Provide the [x, y] coordinate of the cell's center where the given text is located.  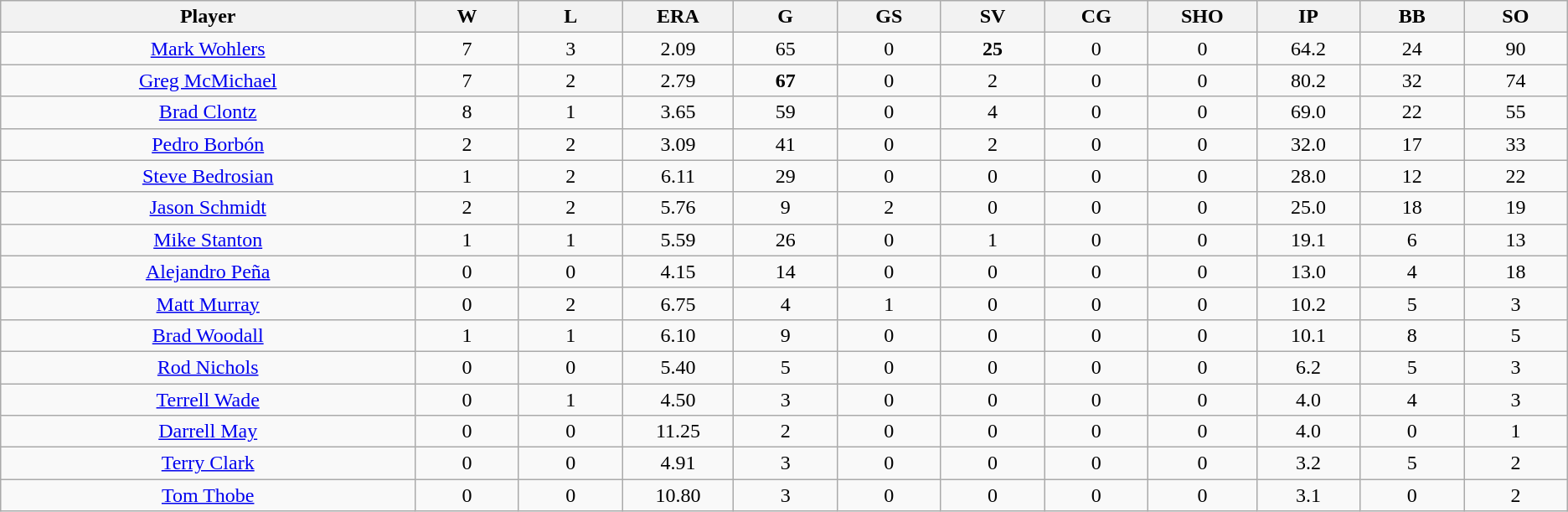
SO [1516, 17]
11.25 [678, 432]
2.79 [678, 80]
Terrell Wade [208, 400]
19.1 [1308, 240]
ERA [678, 17]
Alejandro Peña [208, 272]
Brad Clontz [208, 112]
GS [890, 17]
10.1 [1308, 335]
64.2 [1308, 49]
3.1 [1308, 495]
55 [1516, 112]
32 [1412, 80]
Greg McMichael [208, 80]
W [467, 17]
Rod Nichols [208, 367]
74 [1516, 80]
Brad Woodall [208, 335]
6 [1412, 240]
6.2 [1308, 367]
3.09 [678, 144]
5.40 [678, 367]
4.15 [678, 272]
90 [1516, 49]
Player [208, 17]
Mike Stanton [208, 240]
67 [786, 80]
4.91 [678, 463]
5.76 [678, 208]
25.0 [1308, 208]
L [570, 17]
Darrell May [208, 432]
80.2 [1308, 80]
59 [786, 112]
25 [993, 49]
28.0 [1308, 176]
3.65 [678, 112]
65 [786, 49]
14 [786, 272]
26 [786, 240]
32.0 [1308, 144]
10.2 [1308, 303]
BB [1412, 17]
Tom Thobe [208, 495]
IP [1308, 17]
6.10 [678, 335]
13 [1516, 240]
SHO [1203, 17]
3.2 [1308, 463]
CG [1096, 17]
Pedro Borbón [208, 144]
Steve Bedrosian [208, 176]
24 [1412, 49]
41 [786, 144]
13.0 [1308, 272]
Mark Wohlers [208, 49]
6.11 [678, 176]
19 [1516, 208]
Terry Clark [208, 463]
G [786, 17]
SV [993, 17]
4.50 [678, 400]
6.75 [678, 303]
2.09 [678, 49]
17 [1412, 144]
29 [786, 176]
5.59 [678, 240]
33 [1516, 144]
Matt Murray [208, 303]
69.0 [1308, 112]
10.80 [678, 495]
12 [1412, 176]
Jason Schmidt [208, 208]
